Capture the cell that displays the provided text and extract its [x, y] central coordinate. 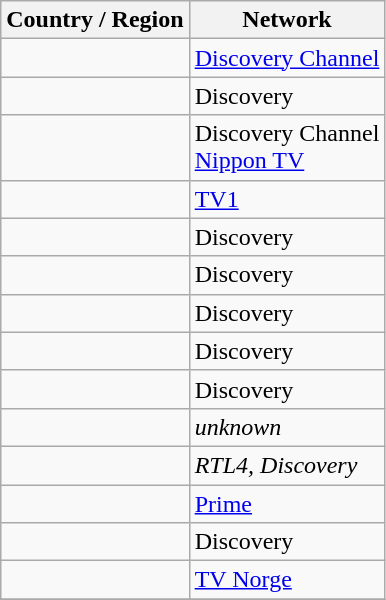
Discovery Channel [287, 58]
TV1 [287, 199]
Discovery ChannelNippon TV [287, 148]
RTL4, Discovery [287, 465]
Prime [287, 503]
unknown [287, 427]
TV Norge [287, 580]
Country / Region [95, 20]
Network [287, 20]
